Extract the [X, Y] coordinate from the center of the cell holding the provided text.  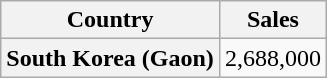
Sales [272, 20]
Country [110, 20]
South Korea (Gaon) [110, 58]
2,688,000 [272, 58]
